Determine the [x, y] coordinate at the center of the cell enclosing the given text.  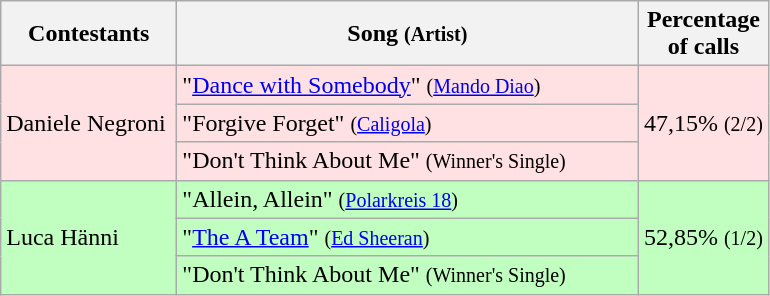
Daniele Negroni [89, 123]
47,15% (2/2) [704, 123]
52,85% (1/2) [704, 237]
"Forgive Forget" (Caligola) [408, 123]
"Allein, Allein" (Polarkreis 18) [408, 199]
Luca Hänni [89, 237]
Percentage of calls [704, 34]
Song (Artist) [408, 34]
"The A Team" (Ed Sheeran) [408, 237]
"Dance with Somebody" (Mando Diao) [408, 85]
Contestants [89, 34]
